Detect which cell encompasses the target text, then output its (x, y) center coordinate. 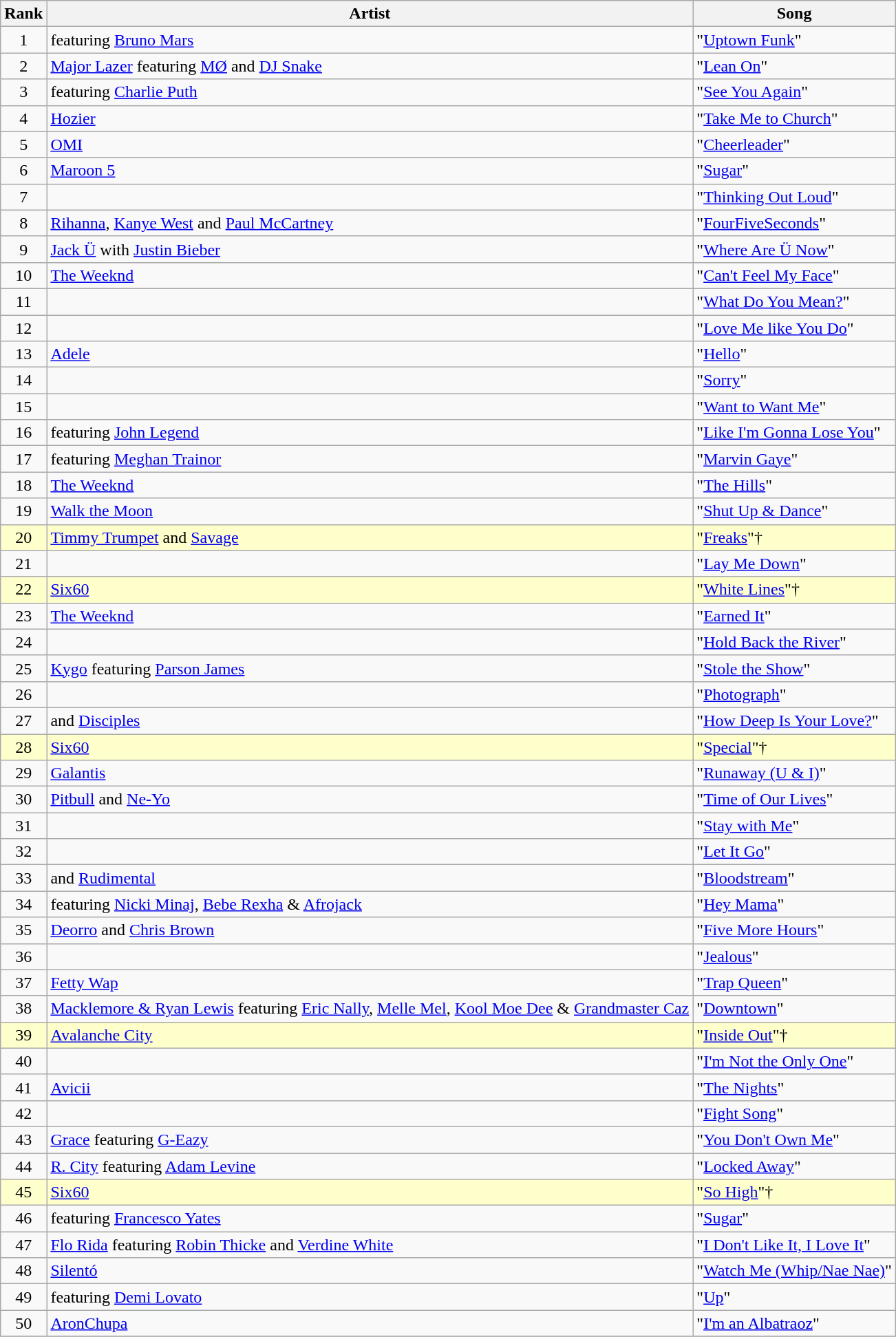
"I'm an Albatraoz" (794, 1323)
OMI (370, 145)
Fetty Wap (370, 983)
Avalanche City (370, 1035)
"Let It Go" (794, 852)
Deorro and Chris Brown (370, 930)
Artist (370, 14)
"Uptown Funk" (794, 40)
6 (23, 171)
Hozier (370, 118)
featuring Bruno Mars (370, 40)
"Take Me to Church" (794, 118)
27 (23, 720)
"Love Me like You Do" (794, 328)
Timmy Trumpet and Savage (370, 537)
Maroon 5 (370, 171)
35 (23, 930)
"Where Are Ü Now" (794, 249)
"The Nights" (794, 1087)
"Hey Mama" (794, 904)
44 (23, 1166)
31 (23, 826)
"Time of Our Lives" (794, 800)
"Marvin Gaye" (794, 459)
3 (23, 92)
Grace featuring G-Eazy (370, 1140)
Adele (370, 354)
Silentó (370, 1271)
15 (23, 407)
14 (23, 381)
Galantis (370, 773)
"White Lines"† (794, 590)
19 (23, 511)
36 (23, 956)
"Bloodstream" (794, 878)
Macklemore & Ryan Lewis featuring Eric Nally, Melle Mel, Kool Moe Dee & Grandmaster Caz (370, 1009)
"What Do You Mean?" (794, 301)
R. City featuring Adam Levine (370, 1166)
"Special"† (794, 747)
10 (23, 275)
"Like I'm Gonna Lose You" (794, 433)
9 (23, 249)
48 (23, 1271)
Pitbull and Ne-Yo (370, 800)
42 (23, 1113)
22 (23, 590)
46 (23, 1219)
and Rudimental (370, 878)
43 (23, 1140)
7 (23, 197)
Walk the Moon (370, 511)
featuring Francesco Yates (370, 1219)
"Trap Queen" (794, 983)
29 (23, 773)
featuring Demi Lovato (370, 1297)
"How Deep Is Your Love?" (794, 720)
"You Don't Own Me" (794, 1140)
"Hold Back the River" (794, 642)
45 (23, 1192)
featuring Nicki Minaj, Bebe Rexha & Afrojack (370, 904)
1 (23, 40)
and Disciples (370, 720)
Avicii (370, 1087)
featuring Meghan Trainor (370, 459)
"Shut Up & Dance" (794, 511)
"Stay with Me" (794, 826)
featuring John Legend (370, 433)
21 (23, 564)
"Locked Away" (794, 1166)
"Jealous" (794, 956)
"Hello" (794, 354)
25 (23, 668)
50 (23, 1323)
"Thinking Out Loud" (794, 197)
5 (23, 145)
34 (23, 904)
featuring Charlie Puth (370, 92)
"Inside Out"† (794, 1035)
"See You Again" (794, 92)
49 (23, 1297)
"Watch Me (Whip/Nae Nae)" (794, 1271)
"Sorry" (794, 381)
47 (23, 1245)
23 (23, 616)
"The Hills" (794, 485)
30 (23, 800)
"Fight Song" (794, 1113)
11 (23, 301)
39 (23, 1035)
Kygo featuring Parson James (370, 668)
"Lean On" (794, 66)
8 (23, 223)
"FourFiveSeconds" (794, 223)
18 (23, 485)
"So High"† (794, 1192)
Song (794, 14)
"Can't Feel My Face" (794, 275)
AronChupa (370, 1323)
"Want to Want Me" (794, 407)
13 (23, 354)
"I'm Not the Only One" (794, 1061)
17 (23, 459)
"Five More Hours" (794, 930)
33 (23, 878)
Rank (23, 14)
41 (23, 1087)
"Downtown" (794, 1009)
Major Lazer featuring MØ and DJ Snake (370, 66)
40 (23, 1061)
"Stole the Show" (794, 668)
"I Don't Like It, I Love It" (794, 1245)
"Lay Me Down" (794, 564)
Flo Rida featuring Robin Thicke and Verdine White (370, 1245)
26 (23, 694)
"Runaway (U & I)" (794, 773)
24 (23, 642)
37 (23, 983)
Jack Ü with Justin Bieber (370, 249)
Rihanna, Kanye West and Paul McCartney (370, 223)
"Up" (794, 1297)
4 (23, 118)
32 (23, 852)
"Photograph" (794, 694)
"Freaks"† (794, 537)
12 (23, 328)
20 (23, 537)
"Cheerleader" (794, 145)
28 (23, 747)
38 (23, 1009)
16 (23, 433)
"Earned It" (794, 616)
2 (23, 66)
